Determine the [x, y] coordinate at the center of the cell enclosing the given text.  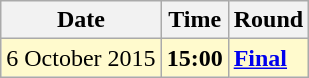
Round [268, 20]
Time [194, 20]
Date [81, 20]
Final [268, 58]
6 October 2015 [81, 58]
15:00 [194, 58]
